Extract the [X, Y] coordinate from the center of the cell holding the provided text.  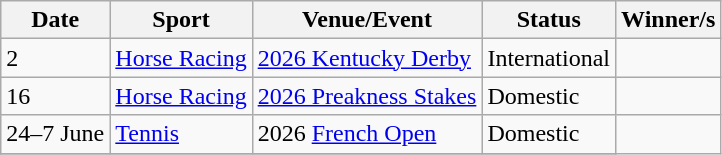
Tennis [181, 134]
24–7 June [56, 134]
16 [56, 96]
2026 Kentucky Derby [367, 58]
International [549, 58]
Date [56, 20]
2026 French Open [367, 134]
2026 Preakness Stakes [367, 96]
Sport [181, 20]
2 [56, 58]
Status [549, 20]
Winner/s [668, 20]
Venue/Event [367, 20]
